Locate the cell with the specified text and output its (x, y) center coordinate. 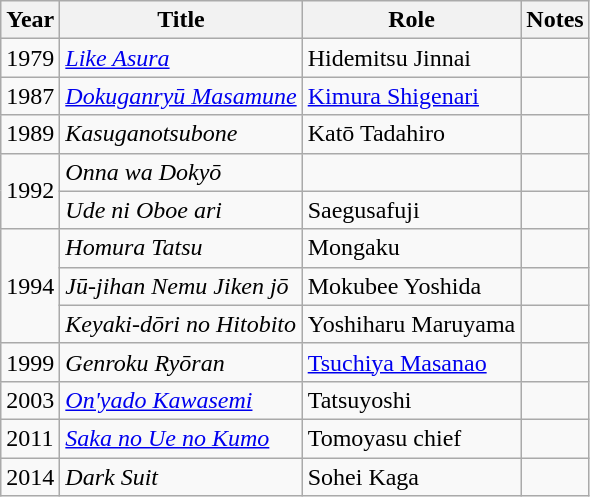
Saegusafuji (412, 210)
Tomoyasu chief (412, 438)
Notes (555, 20)
1999 (30, 362)
2014 (30, 477)
Hidemitsu Jinnai (412, 58)
Kimura Shigenari (412, 96)
Role (412, 20)
Homura Tatsu (181, 248)
Ude ni Oboe ari (181, 210)
Dark Suit (181, 477)
1979 (30, 58)
Yoshiharu Maruyama (412, 324)
Tatsuyoshi (412, 400)
Katō Tadahiro (412, 134)
Like Asura (181, 58)
Keyaki-dōri no Hitobito (181, 324)
1987 (30, 96)
Tsuchiya Masanao (412, 362)
Mongaku (412, 248)
1992 (30, 191)
Kasuganotsubone (181, 134)
Mokubee Yoshida (412, 286)
Genroku Ryōran (181, 362)
2003 (30, 400)
2011 (30, 438)
Onna wa Dokyō (181, 172)
On'yado Kawasemi (181, 400)
Jū-jihan Nemu Jiken jō (181, 286)
Title (181, 20)
Saka no Ue no Kumo (181, 438)
Dokuganryū Masamune (181, 96)
1994 (30, 286)
1989 (30, 134)
Year (30, 20)
Sohei Kaga (412, 477)
